Return the [x, y] coordinate for the center point of the cell that contains the specified text.  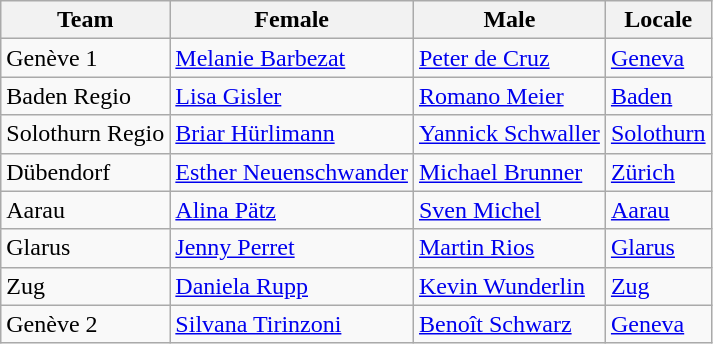
Melanie Barbezat [292, 58]
Baden [658, 96]
Romano Meier [509, 96]
Alina Pätz [292, 210]
Peter de Cruz [509, 58]
Genève 1 [86, 58]
Sven Michel [509, 210]
Benoît Schwarz [509, 324]
Solothurn Regio [86, 134]
Lisa Gisler [292, 96]
Yannick Schwaller [509, 134]
Michael Brunner [509, 172]
Team [86, 20]
Briar Hürlimann [292, 134]
Male [509, 20]
Dübendorf [86, 172]
Genève 2 [86, 324]
Baden Regio [86, 96]
Kevin Wunderlin [509, 286]
Jenny Perret [292, 248]
Locale [658, 20]
Silvana Tirinzoni [292, 324]
Esther Neuenschwander [292, 172]
Solothurn [658, 134]
Female [292, 20]
Zürich [658, 172]
Martin Rios [509, 248]
Daniela Rupp [292, 286]
